Find where the given text appears and provide that cell's center as (x, y) coordinate. 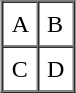
A (20, 24)
D (56, 68)
B (56, 24)
C (20, 68)
